Output the [X, Y] coordinate of the center of the cell containing the given text.  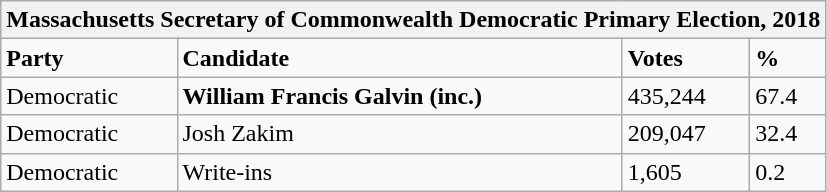
% [788, 58]
1,605 [686, 172]
Write-ins [400, 172]
0.2 [788, 172]
Party [89, 58]
Candidate [400, 58]
435,244 [686, 96]
Josh Zakim [400, 134]
Votes [686, 58]
32.4 [788, 134]
Massachusetts Secretary of Commonwealth Democratic Primary Election, 2018 [414, 20]
67.4 [788, 96]
209,047 [686, 134]
William Francis Galvin (inc.) [400, 96]
